Return (x, y) of the center of cell containing provided text 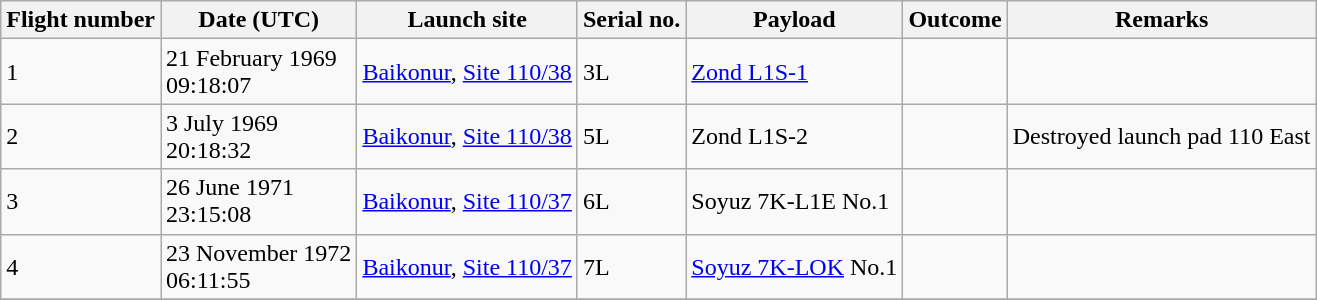
26 June 197123:15:08 (258, 202)
7L (631, 266)
4 (81, 266)
21 February 196909:18:07 (258, 72)
Date (UTC) (258, 20)
Flight number (81, 20)
Remarks (1162, 20)
1 (81, 72)
Outcome (955, 20)
Zond L1S-1 (794, 72)
Zond L1S-2 (794, 136)
23 November 197206:11:55 (258, 266)
3 July 196920:18:32 (258, 136)
6L (631, 202)
2 (81, 136)
Serial no. (631, 20)
Soyuz 7K-L1E No.1 (794, 202)
Soyuz 7K-LOK No.1 (794, 266)
3 (81, 202)
5L (631, 136)
Payload (794, 20)
3L (631, 72)
Launch site (468, 20)
Destroyed launch pad 110 East (1162, 136)
